Scan for the cell matching the given text and deliver its [X, Y] coordinate at center. 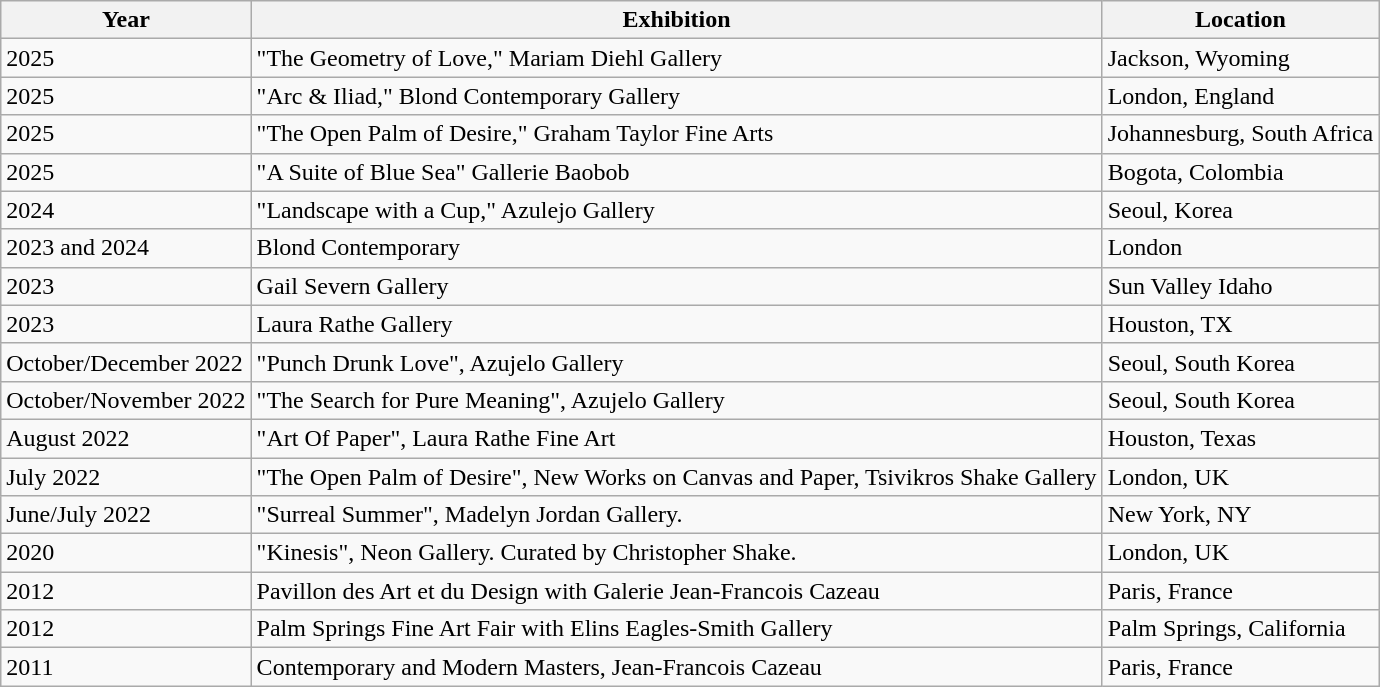
Location [1240, 20]
Gail Severn Gallery [676, 286]
Bogota, Colombia [1240, 172]
"The Search for Pure Meaning", Azujelo Gallery [676, 400]
Laura Rathe Gallery [676, 324]
Houston, Texas [1240, 438]
Blond Contemporary [676, 248]
London [1240, 248]
Contemporary and Modern Masters, Jean-Francois Cazeau [676, 667]
"Landscape with a Cup," Azulejo Gallery [676, 210]
October/December 2022 [126, 362]
Jackson, Wyoming [1240, 58]
July 2022 [126, 477]
"Surreal Summer", Madelyn Jordan Gallery. [676, 515]
"Art Of Paper", Laura Rathe Fine Art [676, 438]
Exhibition [676, 20]
"Punch Drunk Love", Azujelo Gallery [676, 362]
2020 [126, 553]
Palm Springs, California [1240, 629]
2011 [126, 667]
Sun Valley Idaho [1240, 286]
Palm Springs Fine Art Fair with Elins Eagles-Smith Gallery [676, 629]
August 2022 [126, 438]
Johannesburg, South Africa [1240, 134]
"The Open Palm of Desire," Graham Taylor Fine Arts [676, 134]
June/July 2022 [126, 515]
"Arc & Iliad," Blond Contemporary Gallery [676, 96]
"The Open Palm of Desire", New Works on Canvas and Paper, Tsivikros Shake Gallery [676, 477]
2023 and 2024 [126, 248]
Seoul, Korea [1240, 210]
October/November 2022 [126, 400]
London, England [1240, 96]
"The Geometry of Love," Mariam Diehl Gallery [676, 58]
New York, NY [1240, 515]
Houston, TX [1240, 324]
Year [126, 20]
"Kinesis", Neon Gallery. Curated by Christopher Shake. [676, 553]
2024 [126, 210]
"A Suite of Blue Sea" Gallerie Baobob [676, 172]
Pavillon des Art et du Design with Galerie Jean-Francois Cazeau [676, 591]
